Extract the (x, y) coordinate from the center of the cell holding the provided text.  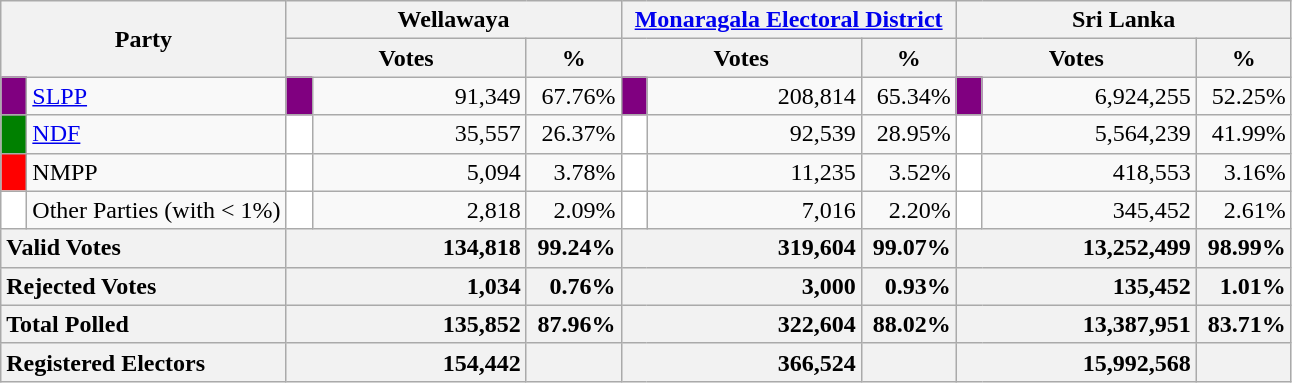
65.34% (908, 96)
NMPP (156, 172)
3.16% (1244, 172)
Sri Lanka (1124, 20)
134,818 (406, 248)
135,852 (406, 324)
366,524 (741, 362)
135,452 (1076, 286)
322,604 (741, 324)
154,442 (406, 362)
91,349 (419, 96)
13,252,499 (1076, 248)
1.01% (1244, 286)
7,016 (754, 210)
Other Parties (with < 1%) (156, 210)
5,564,239 (1089, 134)
3.78% (574, 172)
Valid Votes (144, 248)
Total Polled (144, 324)
2.20% (908, 210)
35,557 (419, 134)
99.07% (908, 248)
Monaragala Electoral District (788, 20)
26.37% (574, 134)
98.99% (1244, 248)
418,553 (1089, 172)
28.95% (908, 134)
NDF (156, 134)
1,034 (406, 286)
13,387,951 (1076, 324)
15,992,568 (1076, 362)
87.96% (574, 324)
99.24% (574, 248)
52.25% (1244, 96)
92,539 (754, 134)
SLPP (156, 96)
88.02% (908, 324)
208,814 (754, 96)
319,604 (741, 248)
Wellawaya (454, 20)
5,094 (419, 172)
345,452 (1089, 210)
11,235 (754, 172)
3,000 (741, 286)
0.93% (908, 286)
83.71% (1244, 324)
2,818 (419, 210)
6,924,255 (1089, 96)
Party (144, 39)
0.76% (574, 286)
3.52% (908, 172)
Rejected Votes (144, 286)
2.61% (1244, 210)
67.76% (574, 96)
Registered Electors (144, 362)
2.09% (574, 210)
41.99% (1244, 134)
